From the cell containing the given text, extract its center point as [x, y] coordinate. 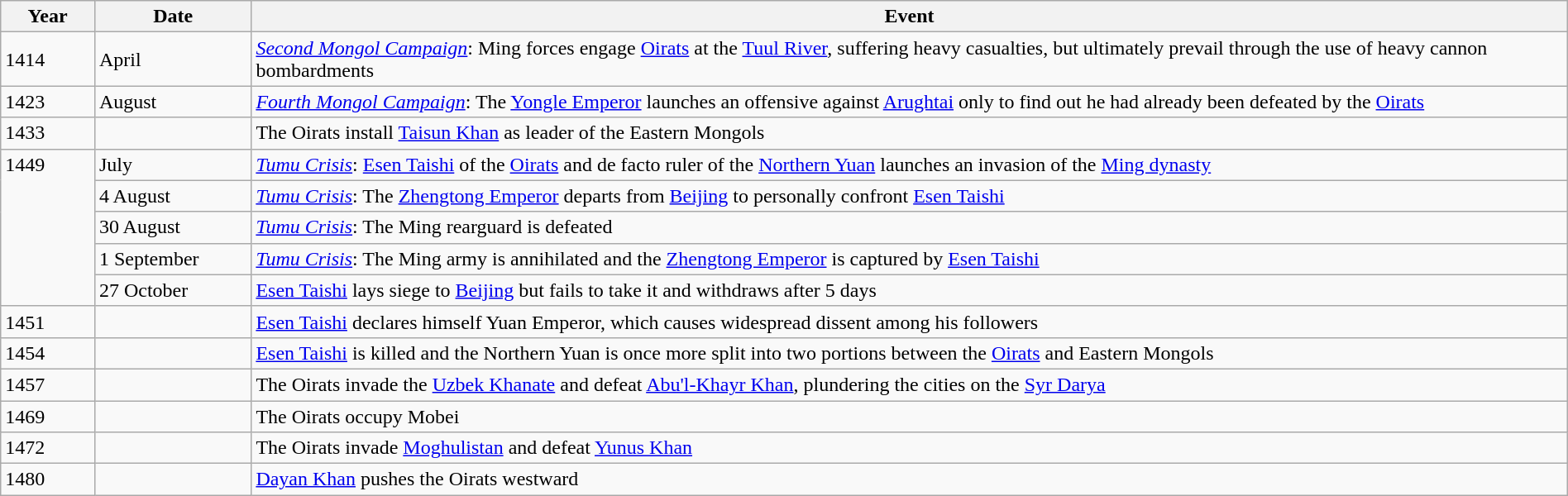
The Oirats invade Moghulistan and defeat Yunus Khan [910, 448]
1 September [172, 259]
Esen Taishi lays siege to Beijing but fails to take it and withdraws after 5 days [910, 290]
Tumu Crisis: Esen Taishi of the Oirats and de facto ruler of the Northern Yuan launches an invasion of the Ming dynasty [910, 165]
Tumu Crisis: The Ming army is annihilated and the Zhengtong Emperor is captured by Esen Taishi [910, 259]
The Oirats invade the Uzbek Khanate and defeat Abu'l-Khayr Khan, plundering the cities on the Syr Darya [910, 384]
Fourth Mongol Campaign: The Yongle Emperor launches an offensive against Arughtai only to find out he had already been defeated by the Oirats [910, 102]
1469 [48, 416]
Year [48, 17]
July [172, 165]
Dayan Khan pushes the Oirats westward [910, 479]
1414 [48, 60]
1480 [48, 479]
Event [910, 17]
1423 [48, 102]
August [172, 102]
1451 [48, 322]
4 August [172, 196]
27 October [172, 290]
The Oirats occupy Mobei [910, 416]
1457 [48, 384]
30 August [172, 227]
Esen Taishi declares himself Yuan Emperor, which causes widespread dissent among his followers [910, 322]
April [172, 60]
Tumu Crisis: The Zhengtong Emperor departs from Beijing to personally confront Esen Taishi [910, 196]
The Oirats install Taisun Khan as leader of the Eastern Mongols [910, 133]
1472 [48, 448]
Esen Taishi is killed and the Northern Yuan is once more split into two portions between the Oirats and Eastern Mongols [910, 353]
Date [172, 17]
Tumu Crisis: The Ming rearguard is defeated [910, 227]
1433 [48, 133]
1449 [48, 227]
1454 [48, 353]
